Pinpoint the cell where the given text exists, returning its [X, Y] midpoint coordinate. 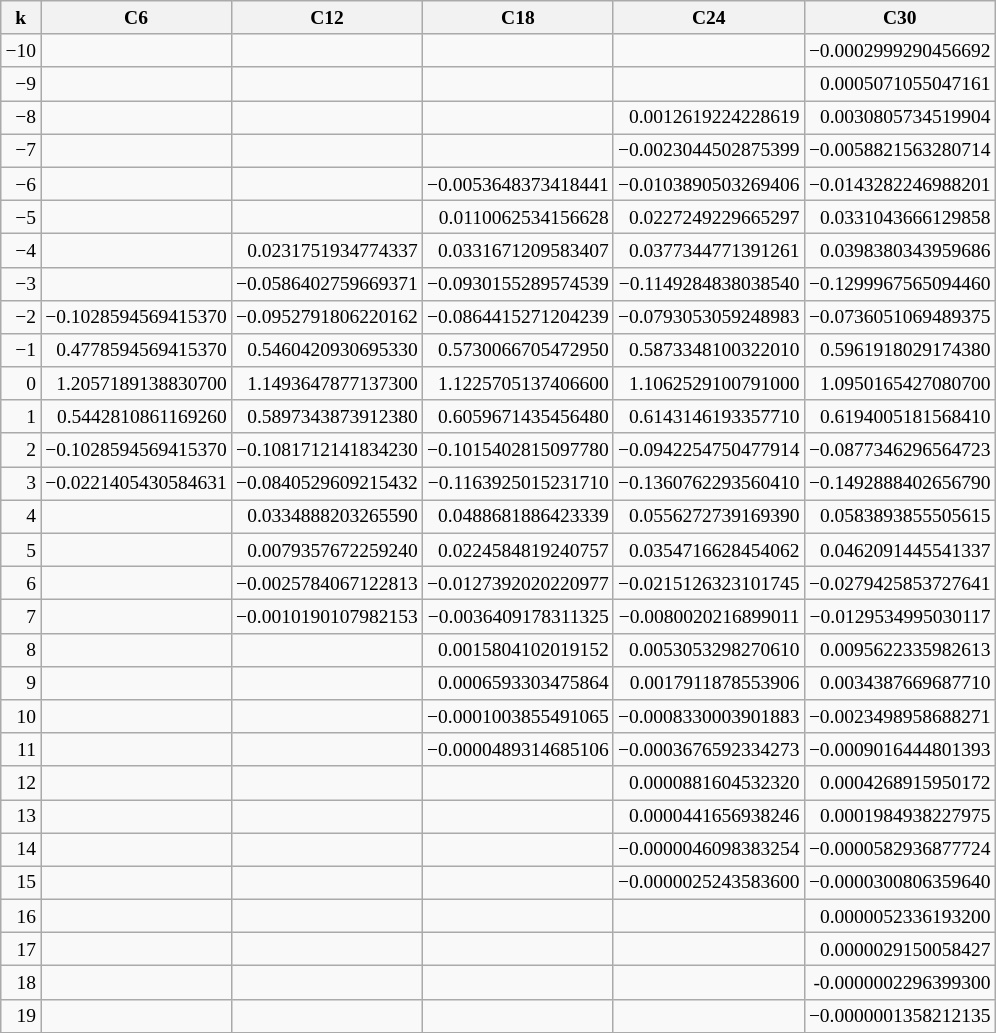
C18 [518, 18]
0.0224584819240757 [518, 550]
0.0556272739169390 [708, 516]
3 [21, 484]
17 [21, 950]
0.0004268915950172 [900, 782]
2 [21, 450]
9 [21, 682]
−0.0143282246988201 [900, 184]
12 [21, 782]
−0.0952791806220162 [326, 316]
−0.1015402815097780 [518, 450]
−2 [21, 316]
0.0354716628454062 [708, 550]
0.0095622335982613 [900, 650]
−10 [21, 50]
0.6059671435456480 [518, 416]
1.1225705137406600 [518, 384]
−0.1299967565094460 [900, 284]
0.0331043666129858 [900, 216]
−3 [21, 284]
0.0462091445541337 [900, 550]
−0.0000300806359640 [900, 882]
−0.0023498958688271 [900, 716]
−6 [21, 184]
1.0950165427080700 [900, 384]
0.0079357672259240 [326, 550]
0.0331671209583407 [518, 250]
5 [21, 550]
−0.0036409178311325 [518, 616]
0.0030805734519904 [900, 118]
0.0000052336193200 [900, 916]
0.0110062534156628 [518, 216]
0.0015804102019152 [518, 650]
−0.0864415271204239 [518, 316]
−0.0000582936877724 [900, 850]
0 [21, 384]
−0.1492888402656790 [900, 484]
−0.0793053059248983 [708, 316]
0.5897343873912380 [326, 416]
−9 [21, 84]
0.0006593303475864 [518, 682]
1 [21, 416]
13 [21, 816]
−0.0010190107982153 [326, 616]
0.5730066705472950 [518, 350]
1.1493647877137300 [326, 384]
−0.0000046098383254 [708, 850]
−0.0103890503269406 [708, 184]
−0.0000001358212135 [900, 1016]
−1 [21, 350]
C6 [136, 18]
−0.0930155289574539 [518, 284]
−0.0000489314685106 [518, 750]
11 [21, 750]
−0.0215126323101745 [708, 584]
k [21, 18]
0.0053053298270610 [708, 650]
0.0398380343959686 [900, 250]
C30 [900, 18]
−0.0127392020220977 [518, 584]
0.0034387669687710 [900, 682]
−0.0058821563280714 [900, 150]
0.6143146193357710 [708, 416]
0.0231751934774337 [326, 250]
6 [21, 584]
−4 [21, 250]
−0.1081712141834230 [326, 450]
0.0012619224228619 [708, 118]
−0.1360762293560410 [708, 484]
−0.0002999290456692 [900, 50]
4 [21, 516]
0.5442810861169260 [136, 416]
0.0583893855505615 [900, 516]
0.0000441656938246 [708, 816]
18 [21, 982]
−7 [21, 150]
0.0334888203265590 [326, 516]
-0.0000002296399300 [900, 982]
0.6194005181568410 [900, 416]
−0.0053648373418441 [518, 184]
−0.0009016444801393 [900, 750]
−5 [21, 216]
15 [21, 882]
1.2057189138830700 [136, 384]
−0.0586402759669371 [326, 284]
−0.0877346296564723 [900, 450]
−0.0221405430584631 [136, 484]
C24 [708, 18]
−0.0023044502875399 [708, 150]
1.1062529100791000 [708, 384]
C12 [326, 18]
0.0488681886423339 [518, 516]
−8 [21, 118]
0.5873348100322010 [708, 350]
0.0000029150058427 [900, 950]
−0.0942254750477914 [708, 450]
0.5460420930695330 [326, 350]
8 [21, 650]
16 [21, 916]
19 [21, 1016]
0.0000881604532320 [708, 782]
0.4778594569415370 [136, 350]
−0.0129534995030117 [900, 616]
−0.1163925015231710 [518, 484]
−0.0003676592334273 [708, 750]
0.5961918029174380 [900, 350]
−0.0008330003901883 [708, 716]
0.0227249229665297 [708, 216]
0.0005071055047161 [900, 84]
−0.1149284838038540 [708, 284]
−0.0025784067122813 [326, 584]
14 [21, 850]
−0.0080020216899011 [708, 616]
0.0001984938227975 [900, 816]
0.0017911878553906 [708, 682]
−0.0736051069489375 [900, 316]
−0.0840529609215432 [326, 484]
10 [21, 716]
0.0377344771391261 [708, 250]
7 [21, 616]
−0.0000025243583600 [708, 882]
−0.0279425853727641 [900, 584]
−0.0001003855491065 [518, 716]
